For the text-containing cell, return its midpoint in (X, Y) coordinate format. 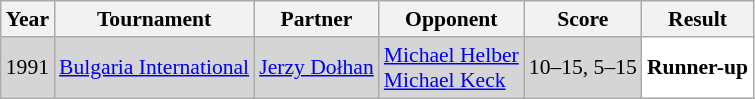
Bulgaria International (154, 68)
1991 (28, 68)
Runner-up (698, 68)
Opponent (452, 19)
10–15, 5–15 (583, 68)
Score (583, 19)
Partner (316, 19)
Year (28, 19)
Michael Helber Michael Keck (452, 68)
Tournament (154, 19)
Result (698, 19)
Jerzy Dołhan (316, 68)
